Identify which cell holds the provided text, then report its (x, y) central coordinate. 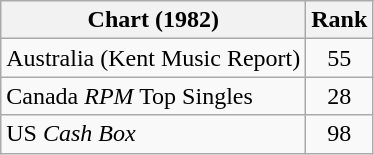
28 (340, 96)
Canada RPM Top Singles (154, 96)
55 (340, 58)
Australia (Kent Music Report) (154, 58)
Rank (340, 20)
98 (340, 134)
US Cash Box (154, 134)
Chart (1982) (154, 20)
